Detect which cell encompasses the target text, then output its (x, y) center coordinate. 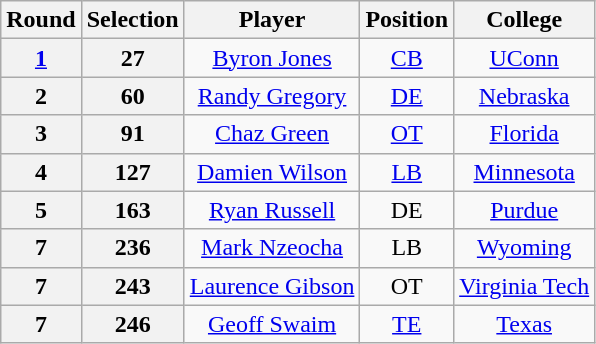
Chaz Green (272, 134)
243 (132, 286)
60 (132, 96)
91 (132, 134)
TE (407, 324)
Player (272, 20)
Purdue (524, 210)
Laurence Gibson (272, 286)
CB (407, 58)
2 (41, 96)
Ryan Russell (272, 210)
Randy Gregory (272, 96)
Wyoming (524, 248)
127 (132, 172)
5 (41, 210)
246 (132, 324)
Round (41, 20)
27 (132, 58)
4 (41, 172)
Florida (524, 134)
Mark Nzeocha (272, 248)
UConn (524, 58)
1 (41, 58)
Nebraska (524, 96)
Selection (132, 20)
Virginia Tech (524, 286)
Byron Jones (272, 58)
3 (41, 134)
Texas (524, 324)
College (524, 20)
163 (132, 210)
Geoff Swaim (272, 324)
Damien Wilson (272, 172)
236 (132, 248)
Position (407, 20)
Minnesota (524, 172)
